Search for the cell housing the specified text and yield its [x, y] center coordinate. 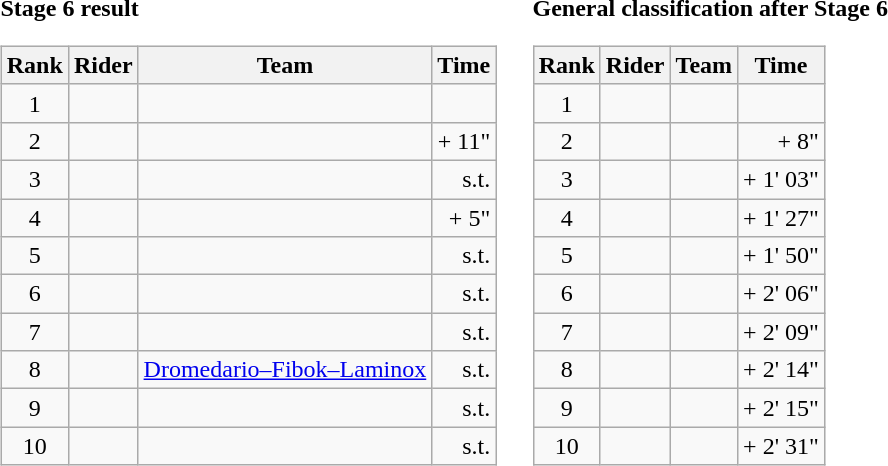
+ 1' 03" [782, 179]
+ 11" [464, 141]
Dromedario–Fibok–Laminox [285, 370]
+ 5" [464, 217]
+ 1' 27" [782, 217]
+ 2' 15" [782, 408]
+ 2' 09" [782, 332]
+ 8" [782, 141]
+ 2' 31" [782, 446]
+ 2' 14" [782, 370]
+ 1' 50" [782, 256]
+ 2' 06" [782, 294]
